From the cell containing the given text, extract its center point as (x, y) coordinate. 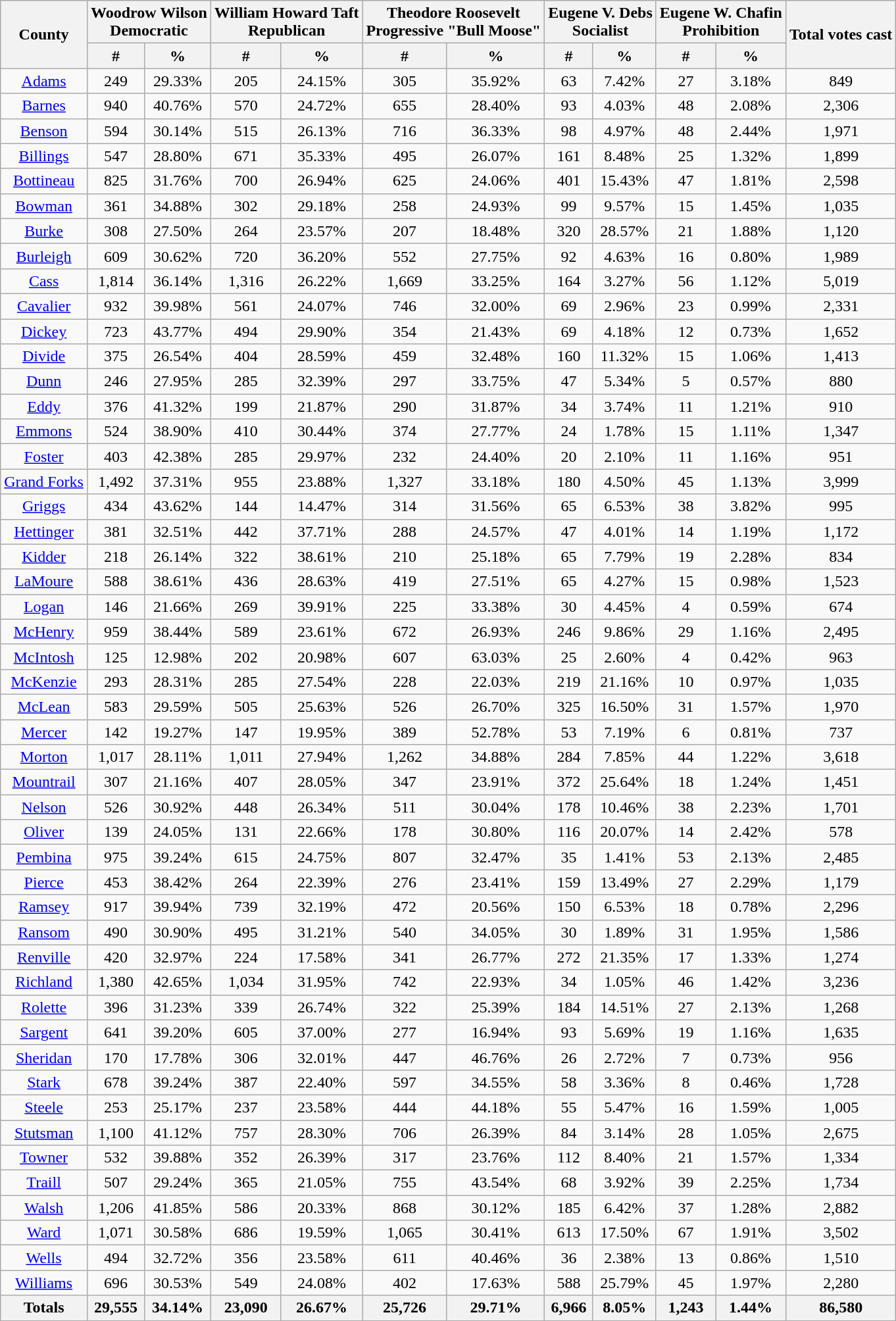
1,172 (841, 532)
4.45% (624, 607)
Bottineau (44, 181)
219 (568, 682)
Eugene W. ChafinProhibition (721, 22)
Williams (44, 1283)
2,598 (841, 181)
511 (405, 807)
38.44% (178, 632)
8.48% (624, 156)
402 (405, 1283)
20.33% (322, 1208)
32.01% (322, 1057)
5.47% (624, 1107)
29,555 (116, 1308)
834 (841, 557)
4.01% (624, 532)
Rolette (44, 1007)
1,268 (841, 1007)
27.77% (495, 432)
325 (568, 707)
951 (841, 457)
41.32% (178, 407)
589 (246, 632)
2,331 (841, 306)
2,485 (841, 857)
37 (685, 1208)
2.38% (624, 1258)
0.46% (751, 1082)
5,019 (841, 281)
389 (405, 732)
Dickey (44, 331)
0.86% (751, 1258)
36.14% (178, 281)
2.44% (751, 131)
0.78% (751, 907)
284 (568, 757)
307 (116, 782)
807 (405, 857)
34.55% (495, 1082)
12 (685, 331)
26.67% (322, 1308)
58 (568, 1082)
0.99% (751, 306)
444 (405, 1107)
720 (246, 256)
880 (841, 382)
142 (116, 732)
1,005 (841, 1107)
McHenry (44, 632)
42.38% (178, 457)
341 (405, 957)
1,120 (841, 231)
228 (405, 682)
26.77% (495, 957)
674 (841, 607)
1,523 (841, 582)
33.75% (495, 382)
218 (116, 557)
0.59% (751, 607)
1.89% (624, 932)
7 (685, 1057)
1,510 (841, 1258)
21.87% (322, 407)
37.71% (322, 532)
1,701 (841, 807)
1.19% (751, 532)
42.65% (178, 982)
Total votes cast (841, 34)
1,011 (246, 757)
3,502 (841, 1233)
17.63% (495, 1283)
290 (405, 407)
52.78% (495, 732)
306 (246, 1057)
932 (116, 306)
716 (405, 131)
1.11% (751, 432)
375 (116, 357)
314 (405, 507)
1.45% (751, 206)
742 (405, 982)
29.71% (495, 1308)
225 (405, 607)
276 (405, 882)
561 (246, 306)
1.28% (751, 1208)
655 (405, 106)
33.25% (495, 281)
21.05% (322, 1183)
1,274 (841, 957)
739 (246, 907)
293 (116, 682)
1,814 (116, 281)
26 (568, 1057)
33.18% (495, 482)
737 (841, 732)
32.47% (495, 857)
552 (405, 256)
434 (116, 507)
613 (568, 1233)
202 (246, 657)
975 (116, 857)
86,580 (841, 1308)
27.51% (495, 582)
570 (246, 106)
23.76% (495, 1158)
32.97% (178, 957)
12.98% (178, 657)
0.81% (751, 732)
Wells (44, 1258)
37.31% (178, 482)
2,882 (841, 1208)
26.54% (178, 357)
1,380 (116, 982)
1.12% (751, 281)
Woodrow WilsonDemocratic (149, 22)
1.06% (751, 357)
23.41% (495, 882)
1,206 (116, 1208)
29.18% (322, 206)
40.46% (495, 1258)
28.31% (178, 682)
31.76% (178, 181)
125 (116, 657)
28.80% (178, 156)
Oliver (44, 832)
232 (405, 457)
746 (405, 306)
30.12% (495, 1208)
24.06% (495, 181)
317 (405, 1158)
36 (568, 1258)
374 (405, 432)
26.93% (495, 632)
21.66% (178, 607)
112 (568, 1158)
31.56% (495, 507)
1,989 (841, 256)
1,734 (841, 1183)
706 (405, 1132)
995 (841, 507)
32.48% (495, 357)
0.42% (751, 657)
29.90% (322, 331)
1,017 (116, 757)
19.59% (322, 1233)
Traill (44, 1183)
William Howard TaftRepublican (287, 22)
McKenzie (44, 682)
Billings (44, 156)
205 (246, 81)
1.41% (624, 857)
25.64% (624, 782)
30.14% (178, 131)
3.18% (751, 81)
1,971 (841, 131)
3.82% (751, 507)
339 (246, 1007)
24.07% (322, 306)
6.42% (624, 1208)
4.97% (624, 131)
387 (246, 1082)
210 (405, 557)
578 (841, 832)
28.40% (495, 106)
Theodore RooseveltProgressive "Bull Moose" (454, 22)
24.75% (322, 857)
32.39% (322, 382)
549 (246, 1283)
164 (568, 281)
23.57% (322, 231)
0.57% (751, 382)
24.93% (495, 206)
448 (246, 807)
26.22% (322, 281)
Bowman (44, 206)
29 (685, 632)
1,728 (841, 1082)
3.27% (624, 281)
22.93% (495, 982)
31.95% (322, 982)
26.94% (322, 181)
9.57% (624, 206)
28 (685, 1132)
419 (405, 582)
583 (116, 707)
24.40% (495, 457)
2,675 (841, 1132)
700 (246, 181)
1,179 (841, 882)
Emmons (44, 432)
2.28% (751, 557)
1.33% (751, 957)
27.95% (178, 382)
23 (685, 306)
16.50% (624, 707)
Nelson (44, 807)
Sargent (44, 1032)
23,090 (246, 1308)
442 (246, 532)
44.18% (495, 1107)
63 (568, 81)
404 (246, 357)
29.97% (322, 457)
532 (116, 1158)
28.63% (322, 582)
1.97% (751, 1283)
Grand Forks (44, 482)
146 (116, 607)
4.03% (624, 106)
224 (246, 957)
1,100 (116, 1132)
24.72% (322, 106)
1.88% (751, 231)
258 (405, 206)
1,669 (405, 281)
Dunn (44, 382)
381 (116, 532)
26.70% (495, 707)
43.54% (495, 1183)
8.40% (624, 1158)
Mountrail (44, 782)
32.19% (322, 907)
1.91% (751, 1233)
185 (568, 1208)
21.43% (495, 331)
5.69% (624, 1032)
Griggs (44, 507)
2.10% (624, 457)
31.87% (495, 407)
31.23% (178, 1007)
365 (246, 1183)
1.13% (751, 482)
0.80% (751, 256)
99 (568, 206)
98 (568, 131)
37.00% (322, 1032)
20.56% (495, 907)
27.75% (495, 256)
849 (841, 81)
5 (685, 382)
39.88% (178, 1158)
8 (685, 1082)
County (44, 34)
Pierce (44, 882)
372 (568, 782)
3,999 (841, 482)
33.38% (495, 607)
67 (685, 1233)
755 (405, 1183)
1.44% (751, 1308)
28.59% (322, 357)
35 (568, 857)
McLean (44, 707)
1,413 (841, 357)
Divide (44, 357)
696 (116, 1283)
547 (116, 156)
160 (568, 357)
678 (116, 1082)
940 (116, 106)
Benson (44, 131)
305 (405, 81)
35.33% (322, 156)
28.05% (322, 782)
910 (841, 407)
401 (568, 181)
352 (246, 1158)
Sheridan (44, 1057)
3,618 (841, 757)
2.60% (624, 657)
3.92% (624, 1183)
Richland (44, 982)
7.42% (624, 81)
6 (685, 732)
199 (246, 407)
277 (405, 1032)
180 (568, 482)
26.74% (322, 1007)
39.98% (178, 306)
43.62% (178, 507)
524 (116, 432)
22.40% (322, 1082)
959 (116, 632)
39.91% (322, 607)
3.36% (624, 1082)
1.21% (751, 407)
308 (116, 231)
34.05% (495, 932)
641 (116, 1032)
24.15% (322, 81)
1,316 (246, 281)
131 (246, 832)
376 (116, 407)
1,034 (246, 982)
Barnes (44, 106)
2.72% (624, 1057)
1,899 (841, 156)
25.63% (322, 707)
161 (568, 156)
150 (568, 907)
586 (246, 1208)
2,296 (841, 907)
17.50% (624, 1233)
30.90% (178, 932)
Ward (44, 1233)
Pembina (44, 857)
1.32% (751, 156)
Logan (44, 607)
2.29% (751, 882)
22.66% (322, 832)
Adams (44, 81)
403 (116, 457)
420 (116, 957)
13.49% (624, 882)
LaMoure (44, 582)
2.23% (751, 807)
24.05% (178, 832)
68 (568, 1183)
27.54% (322, 682)
0.98% (751, 582)
1.24% (751, 782)
1.42% (751, 982)
396 (116, 1007)
144 (246, 507)
4.18% (624, 331)
472 (405, 907)
30.53% (178, 1283)
26.14% (178, 557)
30.92% (178, 807)
1,243 (685, 1308)
Hettinger (44, 532)
22.39% (322, 882)
757 (246, 1132)
607 (405, 657)
29.59% (178, 707)
1.22% (751, 757)
Eugene V. DebsSocialist (601, 22)
92 (568, 256)
3,236 (841, 982)
297 (405, 382)
39.20% (178, 1032)
30.58% (178, 1233)
38.90% (178, 432)
25,726 (405, 1308)
Ransom (44, 932)
Stark (44, 1082)
11.32% (624, 357)
56 (685, 281)
Cass (44, 281)
McIntosh (44, 657)
184 (568, 1007)
515 (246, 131)
26.34% (322, 807)
17.58% (322, 957)
671 (246, 156)
32.72% (178, 1258)
36.33% (495, 131)
Renville (44, 957)
1,347 (841, 432)
139 (116, 832)
625 (405, 181)
17.78% (178, 1057)
18.48% (495, 231)
686 (246, 1233)
1,635 (841, 1032)
207 (405, 231)
16.94% (495, 1032)
24 (568, 432)
30.41% (495, 1233)
2.42% (751, 832)
19.27% (178, 732)
288 (405, 532)
27.50% (178, 231)
615 (246, 857)
1,327 (405, 482)
Morton (44, 757)
1,652 (841, 331)
407 (246, 782)
40.76% (178, 106)
22.03% (495, 682)
1.59% (751, 1107)
Burleigh (44, 256)
23.61% (322, 632)
Totals (44, 1308)
356 (246, 1258)
1.95% (751, 932)
1,586 (841, 932)
2,495 (841, 632)
5.34% (624, 382)
1.78% (624, 432)
43.77% (178, 331)
116 (568, 832)
956 (841, 1057)
20 (568, 457)
30.80% (495, 832)
Ramsey (44, 907)
8.05% (624, 1308)
1,451 (841, 782)
237 (246, 1107)
32.51% (178, 532)
2,280 (841, 1283)
3.14% (624, 1132)
24.08% (322, 1283)
Foster (44, 457)
39 (685, 1183)
30.44% (322, 432)
15.43% (624, 181)
459 (405, 357)
269 (246, 607)
25.39% (495, 1007)
253 (116, 1107)
1,262 (405, 757)
6,966 (568, 1308)
41.85% (178, 1208)
Kidder (44, 557)
7.85% (624, 757)
272 (568, 957)
Stutsman (44, 1132)
17 (685, 957)
84 (568, 1132)
19.95% (322, 732)
4.50% (624, 482)
1.81% (751, 181)
361 (116, 206)
507 (116, 1183)
354 (405, 331)
26.13% (322, 131)
Burke (44, 231)
4.27% (624, 582)
320 (568, 231)
28.30% (322, 1132)
20.07% (624, 832)
39.94% (178, 907)
1,492 (116, 482)
436 (246, 582)
14.47% (322, 507)
505 (246, 707)
30.62% (178, 256)
955 (246, 482)
825 (116, 181)
38.42% (178, 882)
24.57% (495, 532)
23.91% (495, 782)
672 (405, 632)
28.57% (624, 231)
27.94% (322, 757)
249 (116, 81)
Cavalier (44, 306)
35.92% (495, 81)
32.00% (495, 306)
453 (116, 882)
Steele (44, 1107)
2,306 (841, 106)
609 (116, 256)
1,065 (405, 1233)
26.07% (495, 156)
29.24% (178, 1183)
2.25% (751, 1183)
13 (685, 1258)
490 (116, 932)
Eddy (44, 407)
1,071 (116, 1233)
9.86% (624, 632)
0.97% (751, 682)
46.76% (495, 1057)
2.08% (751, 106)
29.33% (178, 81)
Towner (44, 1158)
31.21% (322, 932)
868 (405, 1208)
963 (841, 657)
55 (568, 1107)
46 (685, 982)
4.63% (624, 256)
159 (568, 882)
447 (405, 1057)
25.79% (624, 1283)
36.20% (322, 256)
302 (246, 206)
Walsh (44, 1208)
21.35% (624, 957)
2.96% (624, 306)
917 (116, 907)
1,334 (841, 1158)
Mercer (44, 732)
410 (246, 432)
34.14% (178, 1308)
14.51% (624, 1007)
1,970 (841, 707)
597 (405, 1082)
347 (405, 782)
594 (116, 131)
30.04% (495, 807)
44 (685, 757)
28.11% (178, 757)
605 (246, 1032)
25.17% (178, 1107)
41.12% (178, 1132)
3.74% (624, 407)
20.98% (322, 657)
63.03% (495, 657)
7.79% (624, 557)
10 (685, 682)
611 (405, 1258)
723 (116, 331)
7.19% (624, 732)
170 (116, 1057)
147 (246, 732)
23.88% (322, 482)
25.18% (495, 557)
540 (405, 932)
10.46% (624, 807)
